Identify which cell holds the provided text, then report its (X, Y) central coordinate. 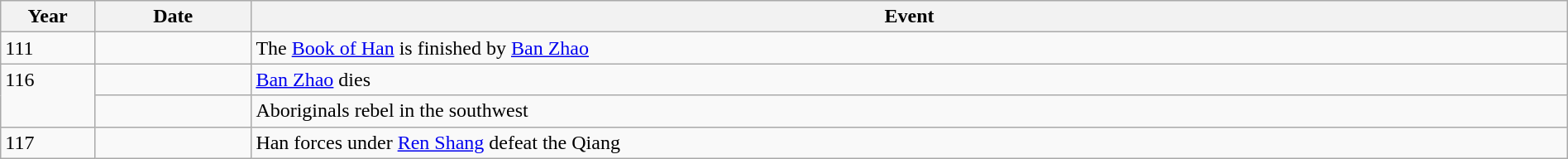
Event (910, 17)
Aboriginals rebel in the southwest (910, 111)
Han forces under Ren Shang defeat the Qiang (910, 142)
111 (48, 48)
117 (48, 142)
Date (172, 17)
Ban Zhao dies (910, 79)
The Book of Han is finished by Ban Zhao (910, 48)
Year (48, 17)
116 (48, 95)
